Return the [x, y] coordinate for the center point of the cell that contains the specified text.  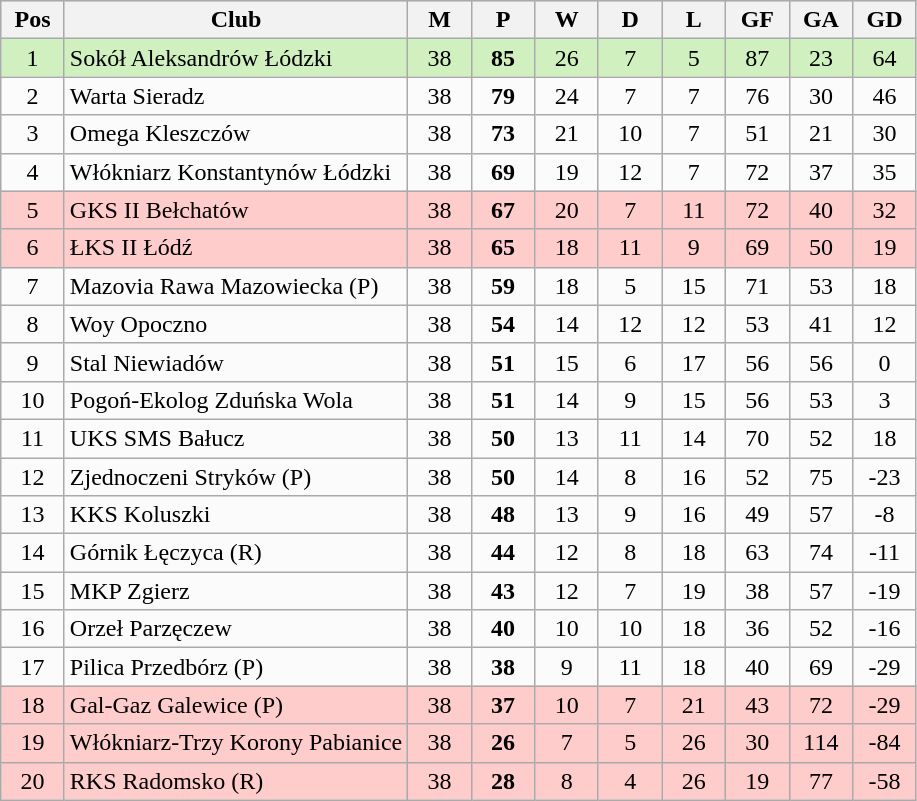
MKP Zgierz [236, 591]
Włókniarz-Trzy Korony Pabianice [236, 743]
Pos [33, 20]
64 [885, 58]
P [503, 20]
-58 [885, 781]
Stal Niewiadów [236, 362]
Pilica Przedbórz (P) [236, 667]
1 [33, 58]
KKS Koluszki [236, 515]
-16 [885, 629]
70 [758, 438]
74 [821, 553]
32 [885, 210]
65 [503, 248]
49 [758, 515]
Zjednoczeni Stryków (P) [236, 477]
-19 [885, 591]
59 [503, 286]
76 [758, 96]
M [440, 20]
Orzeł Parzęczew [236, 629]
28 [503, 781]
75 [821, 477]
UKS SMS Bałucz [236, 438]
35 [885, 172]
GD [885, 20]
-23 [885, 477]
85 [503, 58]
Club [236, 20]
Mazovia Rawa Mazowiecka (P) [236, 286]
D [630, 20]
GA [821, 20]
24 [567, 96]
114 [821, 743]
41 [821, 324]
54 [503, 324]
Woy Opoczno [236, 324]
GF [758, 20]
-84 [885, 743]
Omega Kleszczów [236, 134]
Górnik Łęczyca (R) [236, 553]
63 [758, 553]
67 [503, 210]
87 [758, 58]
23 [821, 58]
-11 [885, 553]
46 [885, 96]
-8 [885, 515]
Sokół Aleksandrów Łódzki [236, 58]
W [567, 20]
48 [503, 515]
Pogoń-Ekolog Zduńska Wola [236, 400]
RKS Radomsko (R) [236, 781]
2 [33, 96]
GKS II Bełchatów [236, 210]
0 [885, 362]
Włókniarz Konstantynów Łódzki [236, 172]
71 [758, 286]
ŁKS II Łódź [236, 248]
L [694, 20]
79 [503, 96]
36 [758, 629]
Warta Sieradz [236, 96]
73 [503, 134]
77 [821, 781]
44 [503, 553]
Gal-Gaz Galewice (P) [236, 705]
